Return the [x, y] coordinate for the center point of the cell that contains the specified text.  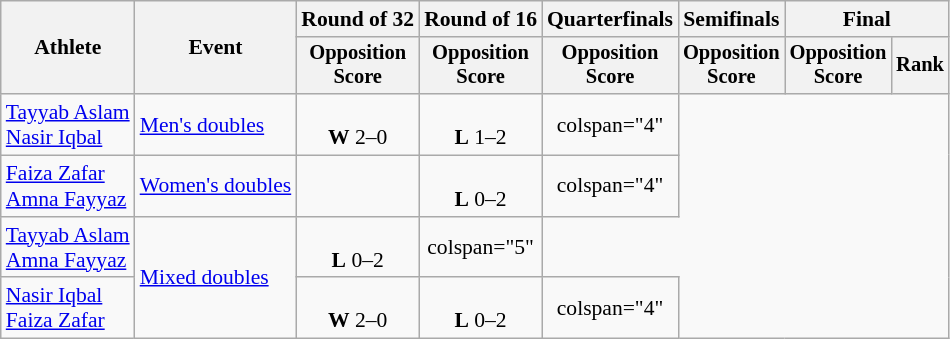
Faiza Zafar Amna Fayyaz [68, 186]
Tayyab Aslam Nasir Iqbal [68, 124]
Quarterfinals [610, 19]
L 1–2 [480, 124]
Final [867, 19]
Tayyab Aslam Amna Fayyaz [68, 248]
Nasir Iqbal Faiza Zafar [68, 308]
Athlete [68, 48]
Round of 32 [358, 19]
colspan="5" [480, 248]
Mixed doubles [216, 278]
Event [216, 48]
Men's doubles [216, 124]
Round of 16 [480, 19]
Semifinals [732, 19]
Women's doubles [216, 186]
Rank [920, 66]
